Scan for the cell matching the given text and deliver its [x, y] coordinate at center. 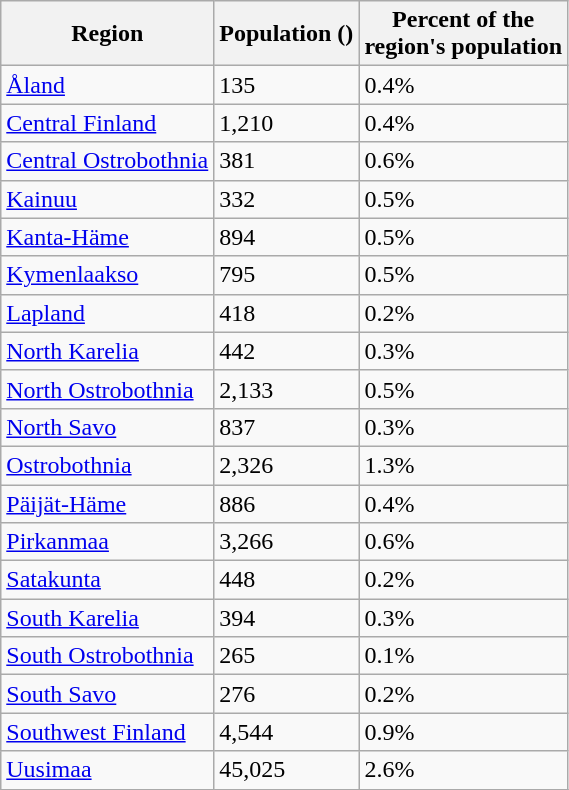
Southwest Finland [108, 732]
795 [286, 275]
North Ostrobothnia [108, 389]
886 [286, 503]
332 [286, 199]
Kanta-Häme [108, 237]
North Karelia [108, 351]
0.9% [464, 732]
Kymenlaakso [108, 275]
Satakunta [108, 580]
418 [286, 313]
Kainuu [108, 199]
837 [286, 427]
4,544 [286, 732]
Central Finland [108, 123]
1,210 [286, 123]
South Savo [108, 694]
1.3% [464, 465]
45,025 [286, 770]
Central Ostrobothnia [108, 161]
Päijät-Häme [108, 503]
Population () [286, 34]
3,266 [286, 542]
Uusimaa [108, 770]
135 [286, 85]
Ostrobothnia [108, 465]
442 [286, 351]
394 [286, 618]
Lapland [108, 313]
381 [286, 161]
448 [286, 580]
265 [286, 656]
Pirkanmaa [108, 542]
2,133 [286, 389]
South Karelia [108, 618]
0.1% [464, 656]
North Savo [108, 427]
Percent of theregion's population [464, 34]
Åland [108, 85]
Region [108, 34]
276 [286, 694]
894 [286, 237]
2,326 [286, 465]
2.6% [464, 770]
South Ostrobothnia [108, 656]
